Locate the cell with the specified text and output its [X, Y] center coordinate. 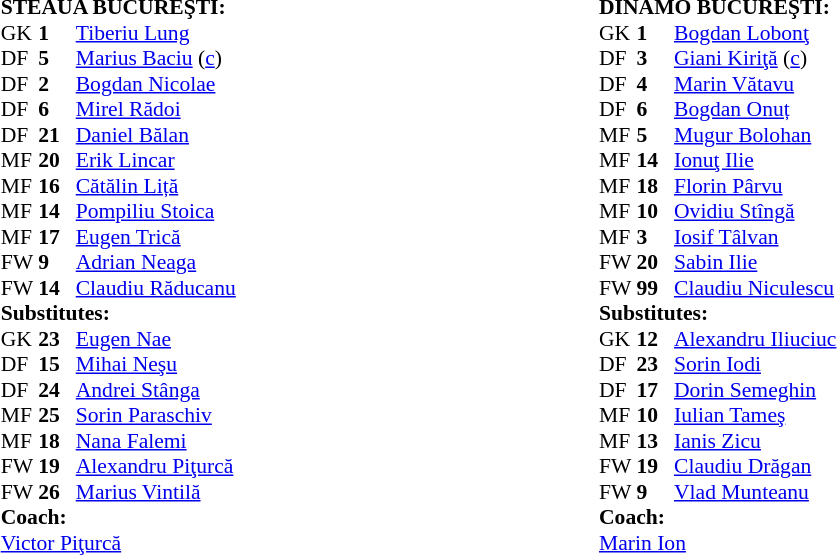
Erik Lincar [156, 161]
Mugur Bolohan [755, 135]
99 [655, 288]
4 [655, 84]
Claudiu Niculescu [755, 288]
Andrei Stânga [156, 390]
Marius Vintilă [156, 492]
Bogdan Onuț [755, 109]
Bogdan Lobonţ [755, 33]
2 [57, 84]
Sorin Paraschiv [156, 415]
13 [655, 441]
Florin Pârvu [755, 186]
24 [57, 390]
Eugen Nae [156, 339]
Ovidiu Stîngă [755, 211]
Alexandru Piţurcă [156, 467]
Tiberiu Lung [156, 33]
Claudiu Răducanu [156, 288]
12 [655, 339]
25 [57, 415]
Adrian Neaga [156, 263]
Giani Kiriţă (c) [755, 59]
Alexandru Iliuciuc [755, 339]
Nana Falemi [156, 441]
Marin Vătavu [755, 84]
Iulian Tameş [755, 415]
Daniel Bălan [156, 135]
Sabin Ilie [755, 263]
16 [57, 186]
Ianis Zicu [755, 441]
Vlad Munteanu [755, 492]
Pompiliu Stoica [156, 211]
Eugen Trică [156, 237]
21 [57, 135]
Cătălin Liță [156, 186]
Mihai Neşu [156, 365]
Ionuţ Ilie [755, 161]
26 [57, 492]
Dorin Semeghin [755, 390]
Marius Baciu (c) [156, 59]
15 [57, 365]
Mirel Rădoi [156, 109]
Bogdan Nicolae [156, 84]
Sorin Iodi [755, 365]
Claudiu Drăgan [755, 467]
Iosif Tâlvan [755, 237]
